Pinpoint the cell where the given text exists, returning its [x, y] midpoint coordinate. 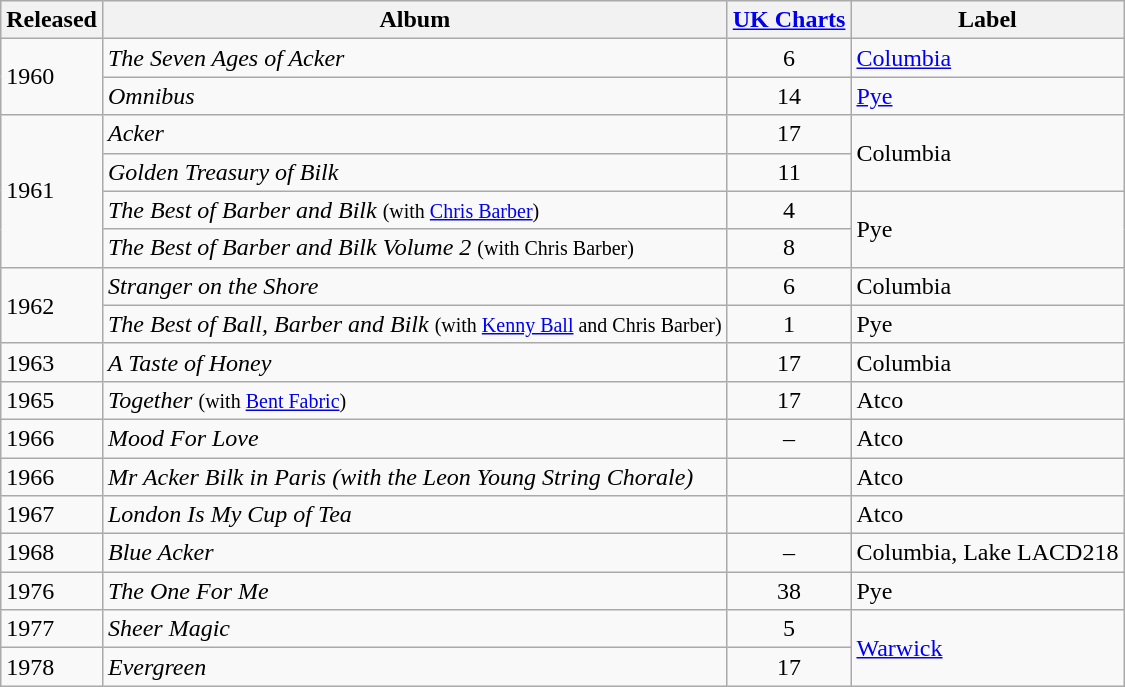
London Is My Cup of Tea [414, 515]
1965 [52, 400]
The Seven Ages of Acker [414, 58]
Album [414, 20]
1961 [52, 191]
Mr Acker Bilk in Paris (with the Leon Young String Chorale) [414, 477]
Blue Acker [414, 553]
Together (with Bent Fabric) [414, 400]
Released [52, 20]
5 [789, 629]
Golden Treasury of Bilk [414, 172]
A Taste of Honey [414, 362]
38 [789, 591]
1960 [52, 77]
The Best of Barber and Bilk (with Chris Barber) [414, 210]
14 [789, 96]
Evergreen [414, 667]
11 [789, 172]
UK Charts [789, 20]
Columbia, Lake LACD218 [988, 553]
1976 [52, 591]
Label [988, 20]
4 [789, 210]
1977 [52, 629]
Warwick [988, 648]
The One For Me [414, 591]
1967 [52, 515]
Stranger on the Shore [414, 286]
Acker [414, 134]
1963 [52, 362]
Sheer Magic [414, 629]
The Best of Barber and Bilk Volume 2 (with Chris Barber) [414, 248]
Mood For Love [414, 438]
8 [789, 248]
1968 [52, 553]
Omnibus [414, 96]
The Best of Ball, Barber and Bilk (with Kenny Ball and Chris Barber) [414, 324]
1 [789, 324]
1962 [52, 305]
1978 [52, 667]
